Provide the [x, y] coordinate of the cell's center where the given text is located.  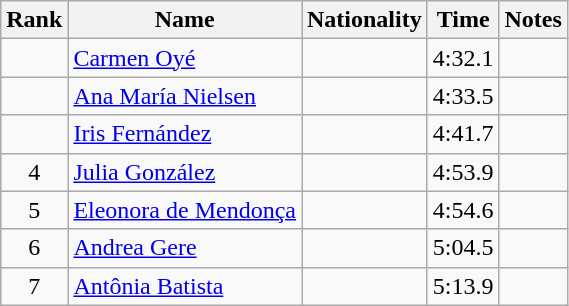
6 [34, 248]
5:04.5 [463, 248]
Notes [533, 20]
5 [34, 210]
Carmen Oyé [185, 58]
5:13.9 [463, 286]
Julia González [185, 172]
7 [34, 286]
Iris Fernández [185, 134]
4:41.7 [463, 134]
Rank [34, 20]
Time [463, 20]
Antônia Batista [185, 286]
4:32.1 [463, 58]
Name [185, 20]
4:53.9 [463, 172]
4:54.6 [463, 210]
Ana María Nielsen [185, 96]
4 [34, 172]
4:33.5 [463, 96]
Nationality [365, 20]
Eleonora de Mendonça [185, 210]
Andrea Gere [185, 248]
